Find where the given text appears and provide that cell's center as [X, Y] coordinate. 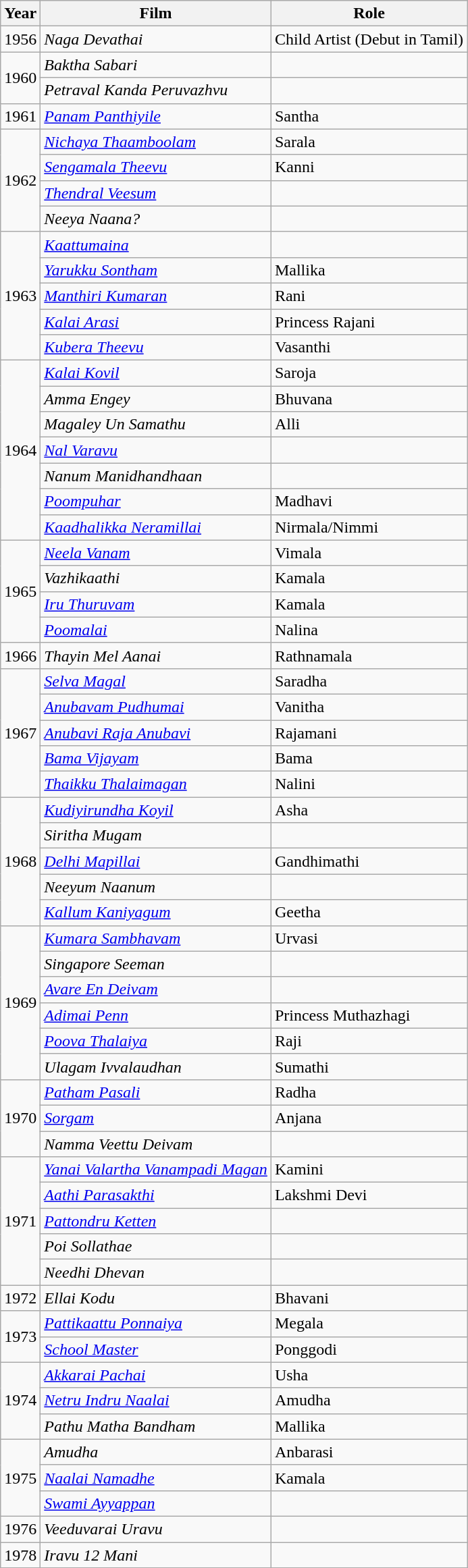
Kallum Kaniyagum [156, 913]
School Master [156, 1349]
Patham Pasali [156, 1092]
Rathnamala [369, 655]
Akkarai Pachai [156, 1375]
Netru Indru Naalai [156, 1401]
Siritha Mugam [156, 836]
Vanitha [369, 707]
1970 [20, 1118]
Kubera Theevu [156, 348]
Anbarasi [369, 1452]
Vazhikaathi [156, 578]
Pathu Matha Bandham [156, 1426]
Saradha [369, 681]
Alli [369, 425]
Pattondru Ketten [156, 1221]
Poompuhar [156, 502]
Santha [369, 116]
Gandhimathi [369, 861]
Nirmala/Nimmi [369, 527]
1969 [20, 1002]
Petraval Kanda Peruvazhvu [156, 90]
1976 [20, 1529]
1965 [20, 591]
Nalina [369, 630]
Sumathi [369, 1066]
Nalini [369, 784]
Nanum Manidhandhaan [156, 476]
Raji [369, 1041]
Sarala [369, 142]
1967 [20, 732]
Pattikaattu Ponnaiya [156, 1324]
Megala [369, 1324]
Nal Varavu [156, 450]
Kaadhalikka Neramillai [156, 527]
Princess Rajani [369, 322]
Child Artist (Debut in Tamil) [369, 39]
Saroja [369, 373]
Panam Panthiyile [156, 116]
Selva Magal [156, 681]
Veeduvarai Uravu [156, 1529]
1956 [20, 39]
Kamini [369, 1170]
Year [20, 13]
1966 [20, 655]
Iravu 12 Mani [156, 1555]
Neeya Naana? [156, 219]
Magaley Un Samathu [156, 425]
Naalai Namadhe [156, 1478]
Avare En Deivam [156, 990]
Needhi Dhevan [156, 1272]
1978 [20, 1555]
Adimai Penn [156, 1015]
Aathi Parasakthi [156, 1195]
Film [156, 13]
Bhuvana [369, 399]
Yanai Valartha Vanampadi Magan [156, 1170]
1962 [20, 180]
Yarukku Sontham [156, 270]
Rajamani [369, 732]
Swami Ayyappan [156, 1503]
Kumara Sambhavam [156, 938]
Singapore Seeman [156, 964]
Delhi Mapillai [156, 861]
1960 [20, 78]
Neeyum Naanum [156, 887]
Thayin Mel Aanai [156, 655]
Kanni [369, 167]
Neela Vanam [156, 553]
Vimala [369, 553]
Nichaya Thaamboolam [156, 142]
Bhavani [369, 1298]
1973 [20, 1336]
Radha [369, 1092]
Anubavi Raja Anubavi [156, 732]
Usha [369, 1375]
Princess Muthazhagi [369, 1015]
Anjana [369, 1118]
1961 [20, 116]
Bama [369, 759]
1975 [20, 1478]
Role [369, 13]
Poomalai [156, 630]
1963 [20, 296]
Poova Thalaiya [156, 1041]
Thendral Veesum [156, 193]
1972 [20, 1298]
Ponggodi [369, 1349]
1968 [20, 861]
Manthiri Kumaran [156, 296]
Poi Sollathae [156, 1247]
Madhavi [369, 502]
Namma Veettu Deivam [156, 1144]
Amma Engey [156, 399]
Lakshmi Devi [369, 1195]
Anubavam Pudhumai [156, 707]
Iru Thuruvam [156, 604]
Naga Devathai [156, 39]
Urvasi [369, 938]
Sengamala Theevu [156, 167]
Thaikku Thalaimagan [156, 784]
1964 [20, 450]
Geetha [369, 913]
Ulagam Ivvalaudhan [156, 1066]
Bama Vijayam [156, 759]
Asha [369, 810]
Baktha Sabari [156, 65]
Rani [369, 296]
1974 [20, 1401]
Kalai Arasi [156, 322]
1971 [20, 1221]
Kalai Kovil [156, 373]
Vasanthi [369, 348]
Sorgam [156, 1118]
Ellai Kodu [156, 1298]
Kudiyirundha Koyil [156, 810]
Kaattumaina [156, 244]
